Output the [x, y] coordinate of the center of the cell containing the given text.  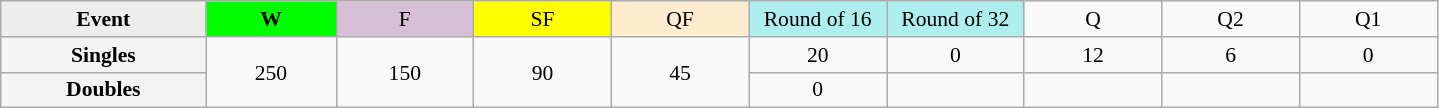
Q1 [1368, 19]
Doubles [104, 90]
Q [1093, 19]
F [405, 19]
QF [680, 19]
Round of 32 [955, 19]
6 [1231, 55]
250 [271, 72]
Singles [104, 55]
45 [680, 72]
150 [405, 72]
Round of 16 [818, 19]
Q2 [1231, 19]
Event [104, 19]
20 [818, 55]
W [271, 19]
SF [543, 19]
90 [543, 72]
12 [1093, 55]
